Extract the (x, y) coordinate from the center of the cell holding the provided text.  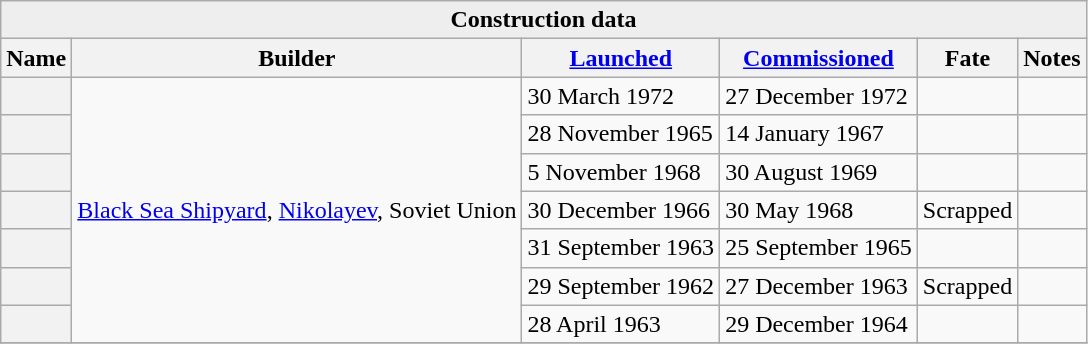
27 December 1963 (819, 286)
30 May 1968 (819, 210)
Construction data (544, 20)
Name (36, 58)
29 December 1964 (819, 324)
Black Sea Shipyard, Nikolayev, Soviet Union (297, 210)
31 September 1963 (621, 248)
27 December 1972 (819, 96)
25 September 1965 (819, 248)
Builder (297, 58)
14 January 1967 (819, 134)
30 December 1966 (621, 210)
28 November 1965 (621, 134)
Fate (967, 58)
29 September 1962 (621, 286)
30 March 1972 (621, 96)
5 November 1968 (621, 172)
30 August 1969 (819, 172)
Commissioned (819, 58)
28 April 1963 (621, 324)
Notes (1052, 58)
Launched (621, 58)
